Find where the given text appears and provide that cell's center as [x, y] coordinate. 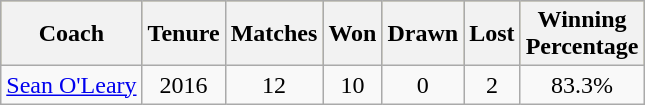
Won [352, 34]
83.3% [582, 85]
10 [352, 85]
2016 [184, 85]
Matches [274, 34]
Lost [492, 34]
0 [423, 85]
Tenure [184, 34]
Winning Percentage [582, 34]
2 [492, 85]
Coach [72, 34]
Sean O'Leary [72, 85]
12 [274, 85]
Drawn [423, 34]
